Return (X, Y) of the center of cell containing provided text 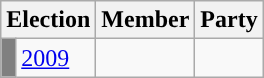
Party (229, 20)
Member (146, 20)
Election (48, 20)
2009 (56, 58)
